Locate the cell with the specified text and output its [X, Y] center coordinate. 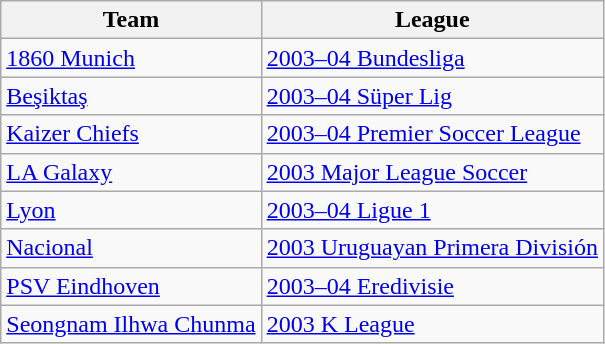
Seongnam Ilhwa Chunma [131, 324]
Nacional [131, 248]
Lyon [131, 210]
LA Galaxy [131, 172]
2003 Major League Soccer [432, 172]
2003 K League [432, 324]
2003 Uruguayan Primera División [432, 248]
Beşiktaş [131, 96]
2003–04 Süper Lig [432, 96]
2003–04 Eredivisie [432, 286]
Kaizer Chiefs [131, 134]
2003–04 Bundesliga [432, 58]
2003–04 Ligue 1 [432, 210]
League [432, 20]
1860 Munich [131, 58]
2003–04 Premier Soccer League [432, 134]
PSV Eindhoven [131, 286]
Team [131, 20]
